Extract the [X, Y] coordinate from the center of the cell holding the provided text.  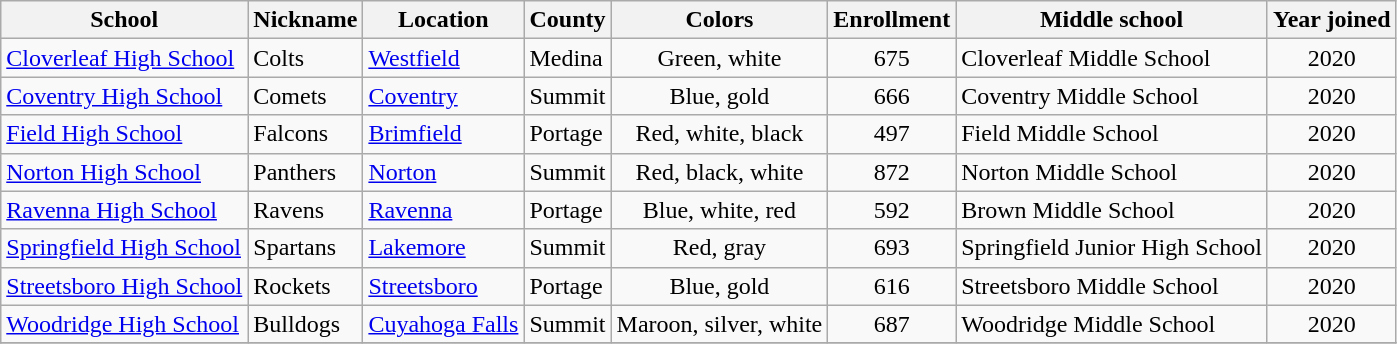
Ravenna [444, 210]
687 [892, 324]
Medina [568, 58]
Colors [720, 20]
592 [892, 210]
Panthers [306, 172]
872 [892, 172]
Red, white, black [720, 134]
Streetsboro High School [124, 286]
Enrollment [892, 20]
Ravenna High School [124, 210]
Woodridge High School [124, 324]
Ravens [306, 210]
Brown Middle School [1112, 210]
616 [892, 286]
Middle school [1112, 20]
Year joined [1332, 20]
675 [892, 58]
Norton [444, 172]
Cuyahoga Falls [444, 324]
Field High School [124, 134]
Lakemore [444, 248]
Springfield High School [124, 248]
Red, gray [720, 248]
Springfield Junior High School [1112, 248]
Spartans [306, 248]
Westfield [444, 58]
Red, black, white [720, 172]
Norton Middle School [1112, 172]
Comets [306, 96]
Coventry High School [124, 96]
Cloverleaf Middle School [1112, 58]
Green, white [720, 58]
Streetsboro Middle School [1112, 286]
Bulldogs [306, 324]
Location [444, 20]
Rockets [306, 286]
Streetsboro [444, 286]
Coventry Middle School [1112, 96]
Colts [306, 58]
Field Middle School [1112, 134]
693 [892, 248]
Woodridge Middle School [1112, 324]
Norton High School [124, 172]
Blue, white, red [720, 210]
Coventry [444, 96]
County [568, 20]
Nickname [306, 20]
Maroon, silver, white [720, 324]
497 [892, 134]
School [124, 20]
Falcons [306, 134]
Brimfield [444, 134]
666 [892, 96]
Cloverleaf High School [124, 58]
